Pinpoint the cell where the given text exists, returning its [X, Y] midpoint coordinate. 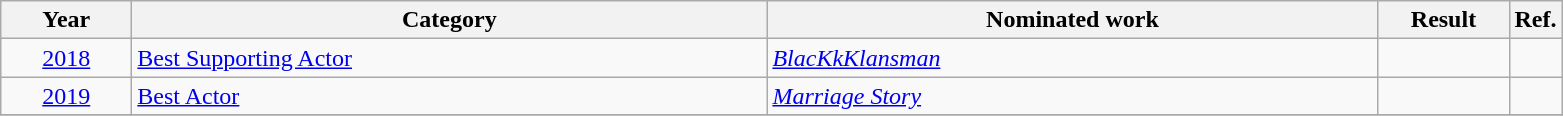
Category [450, 20]
Nominated work [1072, 20]
Result [1444, 20]
2019 [66, 96]
Best Supporting Actor [450, 58]
Marriage Story [1072, 96]
Ref. [1536, 20]
2018 [66, 58]
Best Actor [450, 96]
Year [66, 20]
BlacKkKlansman [1072, 58]
